Capture the cell that displays the provided text and extract its [x, y] central coordinate. 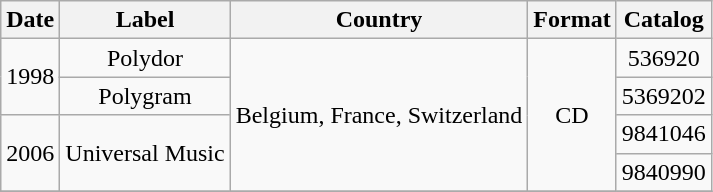
2006 [30, 153]
Polygram [145, 96]
Catalog [664, 20]
Label [145, 20]
Date [30, 20]
Polydor [145, 58]
Universal Music [145, 153]
5369202 [664, 96]
Country [379, 20]
Format [572, 20]
536920 [664, 58]
Belgium, France, Switzerland [379, 115]
9841046 [664, 134]
9840990 [664, 172]
CD [572, 115]
1998 [30, 77]
